Provide the [X, Y] coordinate of the cell's center where the given text is located.  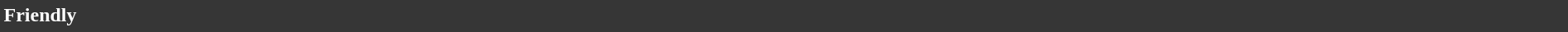
Friendly [784, 15]
